Determine the (x, y) coordinate at the center of the cell enclosing the given text.  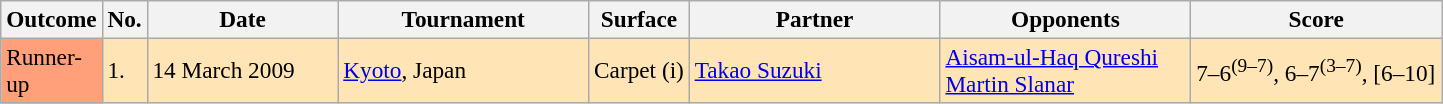
Surface (640, 19)
1. (124, 70)
Date (242, 19)
No. (124, 19)
Kyoto, Japan (464, 70)
Partner (814, 19)
Opponents (1066, 19)
Tournament (464, 19)
14 March 2009 (242, 70)
Aisam-ul-Haq Qureshi Martin Slanar (1066, 70)
Takao Suzuki (814, 70)
Score (1316, 19)
Runner-up (52, 70)
Carpet (i) (640, 70)
7–6(9–7), 6–7(3–7), [6–10] (1316, 70)
Outcome (52, 19)
